Search for the cell housing the specified text and yield its (X, Y) center coordinate. 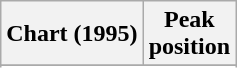
Chart (1995) (72, 34)
Peakposition (189, 34)
